Provide the [x, y] coordinate of the cell's center where the given text is located.  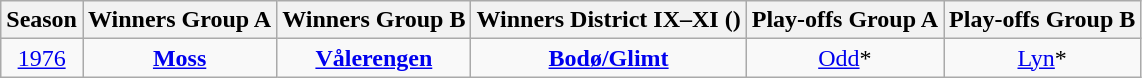
Winners District IX–XI () [608, 20]
Season [42, 20]
Lyn* [1042, 58]
1976 [42, 58]
Odd* [844, 58]
Moss [179, 58]
Bodø/Glimt [608, 58]
Winners Group B [374, 20]
Play-offs Group B [1042, 20]
Winners Group A [179, 20]
Play-offs Group A [844, 20]
Vålerengen [374, 58]
